Extract the (X, Y) coordinate from the center of the cell holding the provided text.  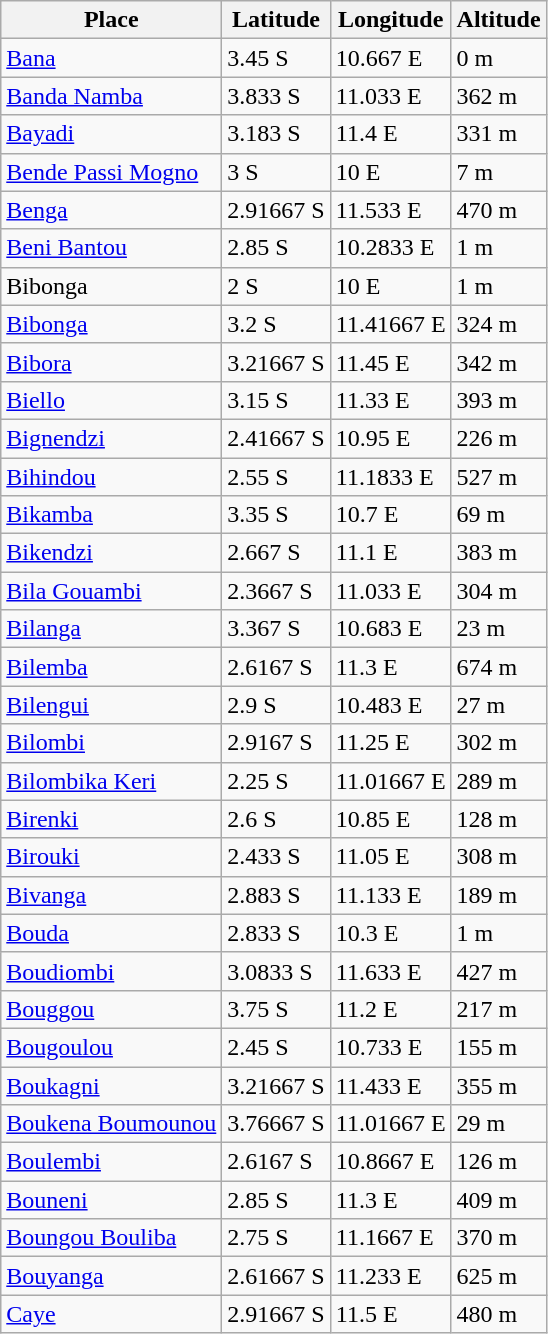
11.05 E (390, 857)
3.15 S (276, 400)
480 m (498, 1314)
11.41667 E (390, 324)
3.35 S (276, 515)
674 m (498, 667)
Bouyanga (112, 1276)
Bouggou (112, 1009)
Caye (112, 1314)
Bibora (112, 362)
3 S (276, 172)
2.75 S (276, 1238)
2.667 S (276, 553)
Bilanga (112, 629)
2.883 S (276, 895)
126 m (498, 1162)
409 m (498, 1200)
27 m (498, 705)
2.25 S (276, 781)
Bilengui (112, 705)
Banda Namba (112, 96)
2 S (276, 286)
Bouneni (112, 1200)
11.2 E (390, 1009)
Bikendzi (112, 553)
3.0833 S (276, 971)
189 m (498, 895)
Place (112, 20)
527 m (498, 477)
Birouki (112, 857)
Altitude (498, 20)
Latitude (276, 20)
304 m (498, 591)
427 m (498, 971)
Bivanga (112, 895)
Longitude (390, 20)
11.5 E (390, 1314)
10.7 E (390, 515)
29 m (498, 1124)
Bikamba (112, 515)
10.3 E (390, 933)
302 m (498, 743)
2.833 S (276, 933)
2.3667 S (276, 591)
2.61667 S (276, 1276)
Bougoulou (112, 1047)
2.45 S (276, 1047)
470 m (498, 210)
11.33 E (390, 400)
Bilemba (112, 667)
Boukena Boumounou (112, 1124)
11.1833 E (390, 477)
10.683 E (390, 629)
7 m (498, 172)
2.6 S (276, 819)
Boulembi (112, 1162)
3.45 S (276, 58)
Bende Passi Mogno (112, 172)
393 m (498, 400)
3.183 S (276, 134)
355 m (498, 1085)
3.76667 S (276, 1124)
383 m (498, 553)
2.433 S (276, 857)
10.2833 E (390, 248)
10.483 E (390, 705)
11.233 E (390, 1276)
23 m (498, 629)
11.4 E (390, 134)
Bayadi (112, 134)
10.95 E (390, 438)
155 m (498, 1047)
324 m (498, 324)
Bilombika Keri (112, 781)
2.9167 S (276, 743)
217 m (498, 1009)
625 m (498, 1276)
362 m (498, 96)
128 m (498, 819)
11.45 E (390, 362)
0 m (498, 58)
11.433 E (390, 1085)
2.55 S (276, 477)
Biello (112, 400)
2.9 S (276, 705)
Birenki (112, 819)
11.533 E (390, 210)
10.667 E (390, 58)
Bignendzi (112, 438)
Bana (112, 58)
308 m (498, 857)
69 m (498, 515)
3.75 S (276, 1009)
331 m (498, 134)
2.41667 S (276, 438)
Boungou Bouliba (112, 1238)
10.85 E (390, 819)
342 m (498, 362)
11.1 E (390, 553)
Benga (112, 210)
Bila Gouambi (112, 591)
226 m (498, 438)
3.367 S (276, 629)
11.133 E (390, 895)
Boudiombi (112, 971)
Bouda (112, 933)
10.733 E (390, 1047)
3.833 S (276, 96)
11.25 E (390, 743)
11.1667 E (390, 1238)
11.633 E (390, 971)
Bilombi (112, 743)
Bihindou (112, 477)
3.2 S (276, 324)
370 m (498, 1238)
289 m (498, 781)
Beni Bantou (112, 248)
Boukagni (112, 1085)
10.8667 E (390, 1162)
